Return [X, Y] of the center of cell containing provided text 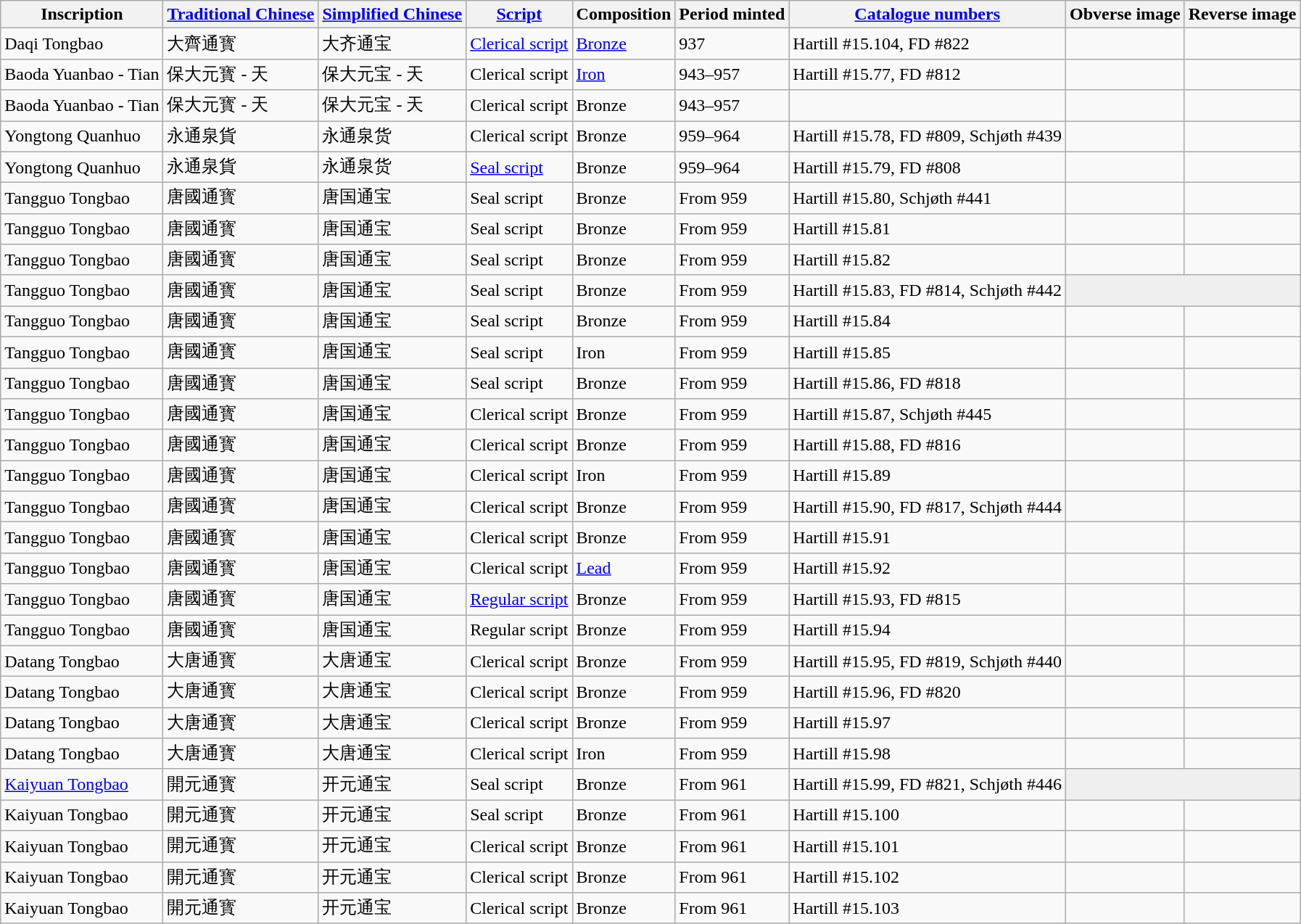
Hartill #15.102 [928, 878]
Hartill #15.82 [928, 260]
Hartill #15.79, FD #808 [928, 167]
Hartill #15.96, FD #820 [928, 692]
Hartill #15.92 [928, 569]
937 [732, 44]
Simplified Chinese [392, 15]
Hartill #15.89 [928, 476]
Hartill #15.98 [928, 754]
Daqi Tongbao [82, 44]
Hartill #15.83, FD #814, Schjøth #442 [928, 290]
Hartill #15.99, FD #821, Schjøth #446 [928, 785]
Hartill #15.86, FD #818 [928, 383]
大齐通宝 [392, 44]
Obverse image [1126, 15]
Hartill #15.77, FD #812 [928, 74]
Hartill #15.78, FD #809, Schjøth #439 [928, 136]
Hartill #15.91 [928, 538]
Hartill #15.90, FD #817, Schjøth #444 [928, 506]
Period minted [732, 15]
Hartill #15.84 [928, 322]
Catalogue numbers [928, 15]
Hartill #15.101 [928, 846]
Inscription [82, 15]
Traditional Chinese [241, 15]
大齊通寳 [241, 44]
Hartill #15.87, Schjøth #445 [928, 415]
Hartill #15.97 [928, 722]
Composition [624, 15]
Hartill #15.100 [928, 815]
Hartill #15.93, FD #815 [928, 599]
Hartill #15.104, FD #822 [928, 44]
Hartill #15.88, FD #816 [928, 445]
Hartill #15.94 [928, 631]
Hartill #15.81 [928, 229]
Hartill #15.103 [928, 908]
Reverse image [1242, 15]
Lead [624, 569]
Hartill #15.85 [928, 352]
Hartill #15.80, Schjøth #441 [928, 199]
Script [519, 15]
Hartill #15.95, FD #819, Schjøth #440 [928, 661]
